From the cell containing the given text, extract its center point as (x, y) coordinate. 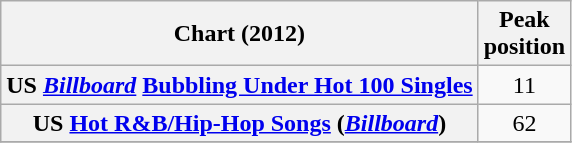
Peakposition (524, 34)
Chart (2012) (240, 34)
11 (524, 85)
US Billboard Bubbling Under Hot 100 Singles (240, 85)
US Hot R&B/Hip-Hop Songs (Billboard) (240, 123)
62 (524, 123)
